From the cell containing the given text, extract its center point as (x, y) coordinate. 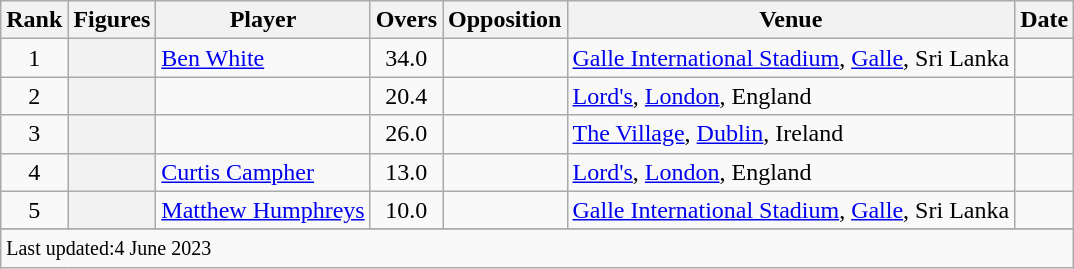
Player (263, 20)
10.0 (406, 210)
Overs (406, 20)
Opposition (505, 20)
The Village, Dublin, Ireland (791, 134)
Curtis Campher (263, 172)
26.0 (406, 134)
3 (34, 134)
Matthew Humphreys (263, 210)
20.4 (406, 96)
Rank (34, 20)
Figures (112, 20)
13.0 (406, 172)
2 (34, 96)
5 (34, 210)
Ben White (263, 58)
1 (34, 58)
Date (1044, 20)
4 (34, 172)
Last updated:4 June 2023 (538, 248)
34.0 (406, 58)
Venue (791, 20)
